Detect which cell encompasses the target text, then output its (x, y) center coordinate. 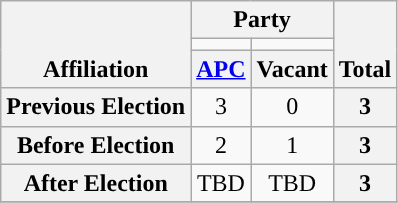
Before Election (96, 145)
APC (221, 69)
Total (365, 44)
After Election (96, 183)
Party (262, 20)
2 (221, 145)
1 (292, 145)
0 (292, 107)
Previous Election (96, 107)
Affiliation (96, 44)
Vacant (292, 69)
